Capture the cell that displays the provided text and extract its [X, Y] central coordinate. 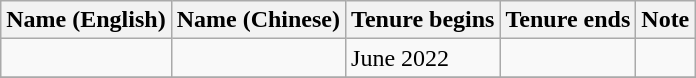
Name (English) [86, 20]
Note [666, 20]
June 2022 [423, 58]
Name (Chinese) [258, 20]
Tenure ends [568, 20]
Tenure begins [423, 20]
